Pinpoint the cell where the given text exists, returning its (x, y) midpoint coordinate. 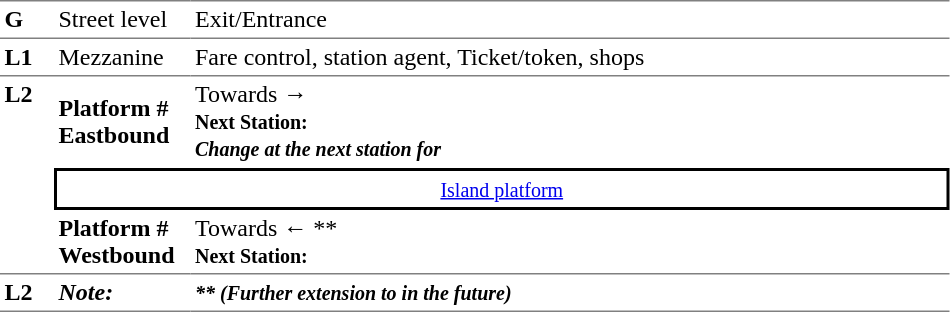
Platform #Westbound (122, 242)
Island platform (502, 189)
Mezzanine (122, 58)
L1 (27, 58)
Fare control, station agent, Ticket/token, shops (570, 58)
Note: (122, 293)
Towards → Next Station: Change at the next station for (570, 122)
Exit/Entrance (570, 20)
** (Further extension to in the future) (570, 293)
G (27, 20)
Platform #Eastbound (122, 122)
Towards ← **Next Station: (570, 242)
Street level (122, 20)
